Identify which cell holds the provided text, then report its [x, y] central coordinate. 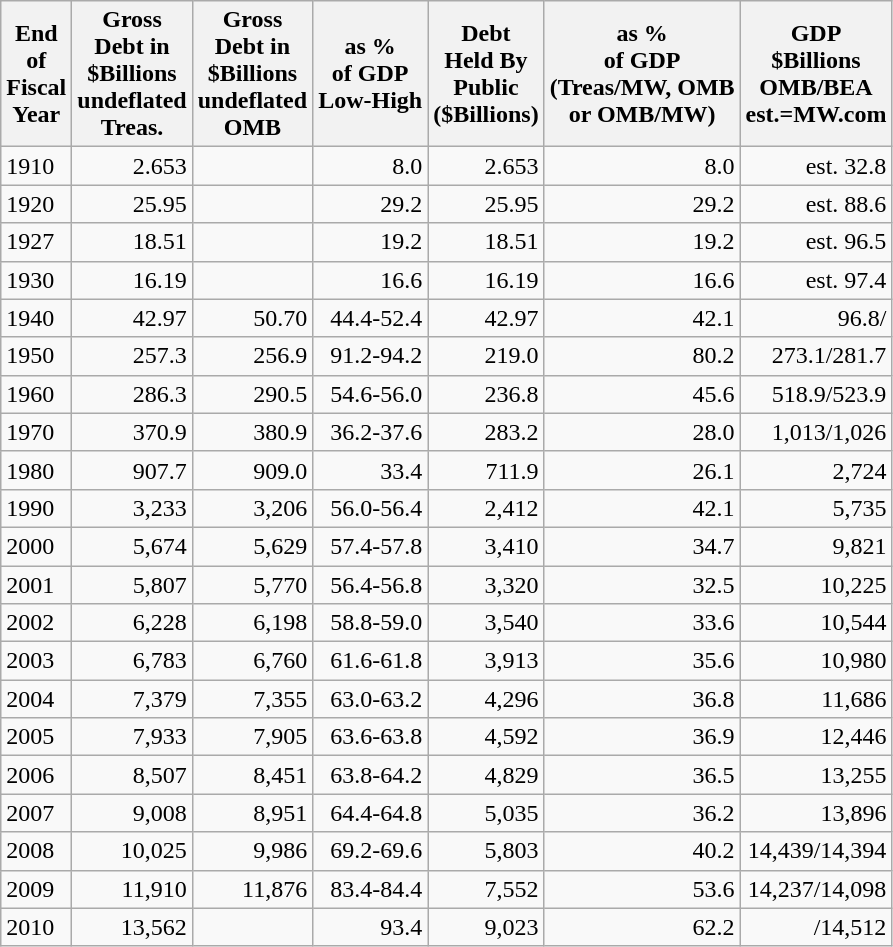
6,760 [252, 661]
13,562 [132, 927]
36.9 [642, 737]
35.6 [642, 661]
11,686 [816, 699]
2004 [36, 699]
26.1 [642, 470]
44.4-52.4 [370, 318]
273.1/281.7 [816, 356]
9,023 [486, 927]
3,233 [132, 508]
283.2 [486, 432]
711.9 [486, 470]
est. 32.8 [816, 166]
7,379 [132, 699]
5,674 [132, 546]
80.2 [642, 356]
53.6 [642, 889]
380.9 [252, 432]
/14,512 [816, 927]
10,225 [816, 585]
14,439/14,394 [816, 851]
91.2-94.2 [370, 356]
9,986 [252, 851]
9,008 [132, 813]
1927 [36, 242]
36.5 [642, 775]
28.0 [642, 432]
370.9 [132, 432]
2000 [36, 546]
GrossDebt in$BillionsundeflatedTreas. [132, 74]
8,451 [252, 775]
6,198 [252, 623]
286.3 [132, 394]
40.2 [642, 851]
GDP$BillionsOMB/BEAest.=MW.com [816, 74]
9,821 [816, 546]
32.5 [642, 585]
7,905 [252, 737]
907.7 [132, 470]
257.3 [132, 356]
2009 [36, 889]
36.2 [642, 813]
5,807 [132, 585]
56.0-56.4 [370, 508]
64.4-64.8 [370, 813]
83.4-84.4 [370, 889]
2010 [36, 927]
57.4-57.8 [370, 546]
2005 [36, 737]
DebtHeld By Public($Billions) [486, 74]
2,412 [486, 508]
6,783 [132, 661]
5,770 [252, 585]
13,255 [816, 775]
63.6-63.8 [370, 737]
1970 [36, 432]
10,544 [816, 623]
1940 [36, 318]
36.2-37.6 [370, 432]
36.8 [642, 699]
11,876 [252, 889]
54.6-56.0 [370, 394]
56.4-56.8 [370, 585]
GrossDebt in$BillionsundeflatedOMB [252, 74]
7,355 [252, 699]
219.0 [486, 356]
3,320 [486, 585]
8,507 [132, 775]
5,735 [816, 508]
58.8-59.0 [370, 623]
11,910 [132, 889]
1920 [36, 204]
5,803 [486, 851]
1960 [36, 394]
10,980 [816, 661]
63.0-63.2 [370, 699]
93.4 [370, 927]
290.5 [252, 394]
2,724 [816, 470]
est. 88.6 [816, 204]
3,410 [486, 546]
909.0 [252, 470]
2001 [36, 585]
5,035 [486, 813]
45.6 [642, 394]
518.9/523.9 [816, 394]
as % of GDPLow-High [370, 74]
4,296 [486, 699]
7,933 [132, 737]
1990 [36, 508]
1950 [36, 356]
1930 [36, 280]
3,540 [486, 623]
33.6 [642, 623]
2008 [36, 851]
EndofFiscalYear [36, 74]
34.7 [642, 546]
3,206 [252, 508]
236.8 [486, 394]
7,552 [486, 889]
1,013/1,026 [816, 432]
62.2 [642, 927]
69.2-69.6 [370, 851]
5,629 [252, 546]
3,913 [486, 661]
13,896 [816, 813]
2007 [36, 813]
33.4 [370, 470]
96.8/ [816, 318]
as % of GDP(Treas/MW, OMBor OMB/MW) [642, 74]
8,951 [252, 813]
6,228 [132, 623]
2006 [36, 775]
61.6-61.8 [370, 661]
256.9 [252, 356]
4,592 [486, 737]
est. 96.5 [816, 242]
50.70 [252, 318]
14,237/14,098 [816, 889]
1910 [36, 166]
63.8-64.2 [370, 775]
12,446 [816, 737]
est. 97.4 [816, 280]
4,829 [486, 775]
10,025 [132, 851]
1980 [36, 470]
2003 [36, 661]
2002 [36, 623]
